Extract the [X, Y] coordinate from the center of the cell holding the provided text.  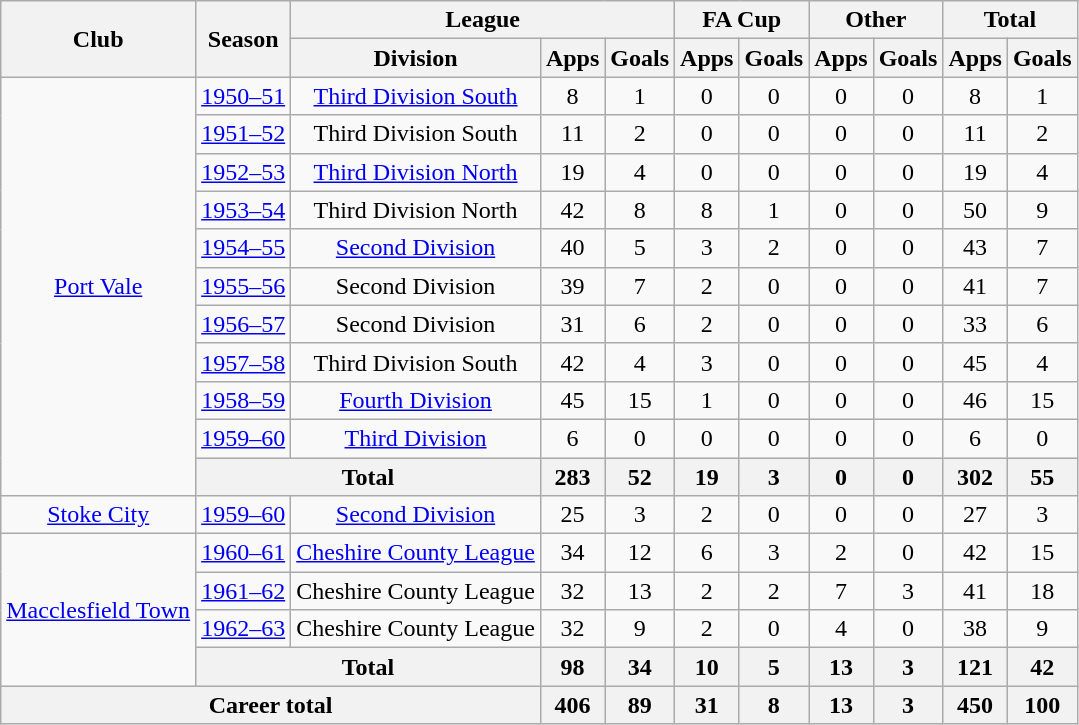
Season [244, 39]
18 [1042, 591]
1961–62 [244, 591]
1954–55 [244, 248]
1962–63 [244, 629]
1950–51 [244, 96]
Other [876, 20]
Port Vale [98, 286]
League [483, 20]
100 [1042, 705]
50 [975, 210]
55 [1042, 477]
Macclesfield Town [98, 610]
38 [975, 629]
Third Division [416, 438]
39 [572, 286]
450 [975, 705]
406 [572, 705]
1956–57 [244, 324]
121 [975, 667]
98 [572, 667]
Fourth Division [416, 400]
33 [975, 324]
43 [975, 248]
Stoke City [98, 515]
302 [975, 477]
Career total [271, 705]
52 [640, 477]
FA Cup [742, 20]
46 [975, 400]
1953–54 [244, 210]
89 [640, 705]
1955–56 [244, 286]
Division [416, 58]
283 [572, 477]
12 [640, 553]
25 [572, 515]
27 [975, 515]
1957–58 [244, 362]
1951–52 [244, 134]
1952–53 [244, 172]
10 [707, 667]
1960–61 [244, 553]
Club [98, 39]
40 [572, 248]
1958–59 [244, 400]
